Scan for the cell matching the given text and deliver its (x, y) coordinate at center. 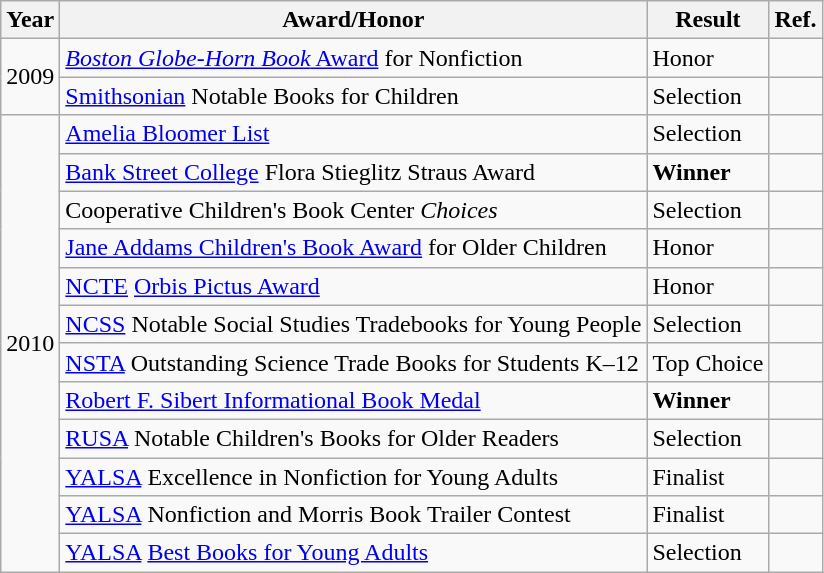
2010 (30, 344)
Ref. (796, 20)
RUSA Notable Children's Books for Older Readers (354, 438)
Boston Globe-Horn Book Award for Nonfiction (354, 58)
Result (708, 20)
YALSA Excellence in Nonfiction for Young Adults (354, 477)
Amelia Bloomer List (354, 134)
Jane Addams Children's Book Award for Older Children (354, 248)
Year (30, 20)
Bank Street College Flora Stieglitz Straus Award (354, 172)
NSTA Outstanding Science Trade Books for Students K–12 (354, 362)
Award/Honor (354, 20)
NCTE Orbis Pictus Award (354, 286)
Smithsonian Notable Books for Children (354, 96)
Robert F. Sibert Informational Book Medal (354, 400)
Top Choice (708, 362)
Cooperative Children's Book Center Choices (354, 210)
YALSA Nonfiction and Morris Book Trailer Contest (354, 515)
YALSA Best Books for Young Adults (354, 553)
2009 (30, 77)
NCSS Notable Social Studies Tradebooks for Young People (354, 324)
